Capture the cell that displays the provided text and extract its (x, y) central coordinate. 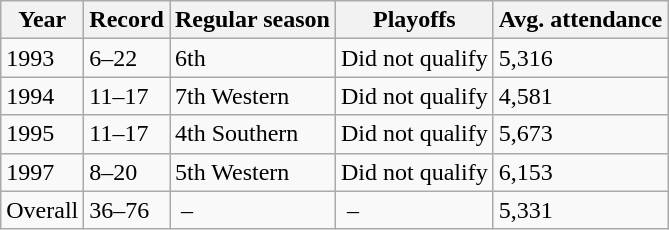
6–22 (127, 58)
Avg. attendance (580, 20)
Year (42, 20)
Overall (42, 210)
Playoffs (414, 20)
6,153 (580, 172)
36–76 (127, 210)
7th Western (253, 96)
8–20 (127, 172)
5,331 (580, 210)
6th (253, 58)
4th Southern (253, 134)
4,581 (580, 96)
1993 (42, 58)
5,316 (580, 58)
1994 (42, 96)
1997 (42, 172)
Regular season (253, 20)
Record (127, 20)
5,673 (580, 134)
5th Western (253, 172)
1995 (42, 134)
